From the cell containing the given text, extract its center point as (x, y) coordinate. 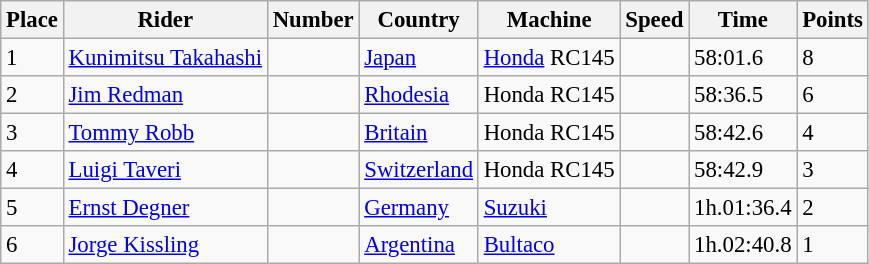
Suzuki (549, 208)
58:36.5 (743, 95)
58:42.6 (743, 133)
Kunimitsu Takahashi (165, 58)
Place (32, 20)
Rhodesia (418, 95)
5 (32, 208)
1h.01:36.4 (743, 208)
Number (313, 20)
Japan (418, 58)
Switzerland (418, 170)
Speed (654, 20)
58:01.6 (743, 58)
1h.02:40.8 (743, 245)
Ernst Degner (165, 208)
Machine (549, 20)
8 (832, 58)
Germany (418, 208)
Rider (165, 20)
Jim Redman (165, 95)
Bultaco (549, 245)
Jorge Kissling (165, 245)
Britain (418, 133)
Tommy Robb (165, 133)
Time (743, 20)
Argentina (418, 245)
Country (418, 20)
Points (832, 20)
58:42.9 (743, 170)
Luigi Taveri (165, 170)
